Output the (x, y) coordinate of the center of the cell containing the given text.  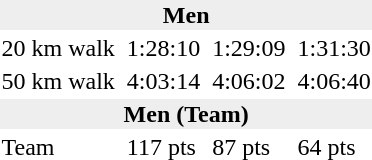
4:03:14 (163, 81)
4:06:02 (249, 81)
1:31:30 (334, 48)
Men (Team) (186, 114)
50 km walk (58, 81)
1:28:10 (163, 48)
20 km walk (58, 48)
Men (186, 15)
4:06:40 (334, 81)
1:29:09 (249, 48)
